Search for the cell housing the specified text and yield its [x, y] center coordinate. 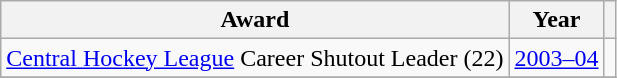
2003–04 [556, 58]
Central Hockey League Career Shutout Leader (22) [255, 58]
Award [255, 20]
Year [556, 20]
